Return the [x, y] coordinate for the center point of the cell that contains the specified text.  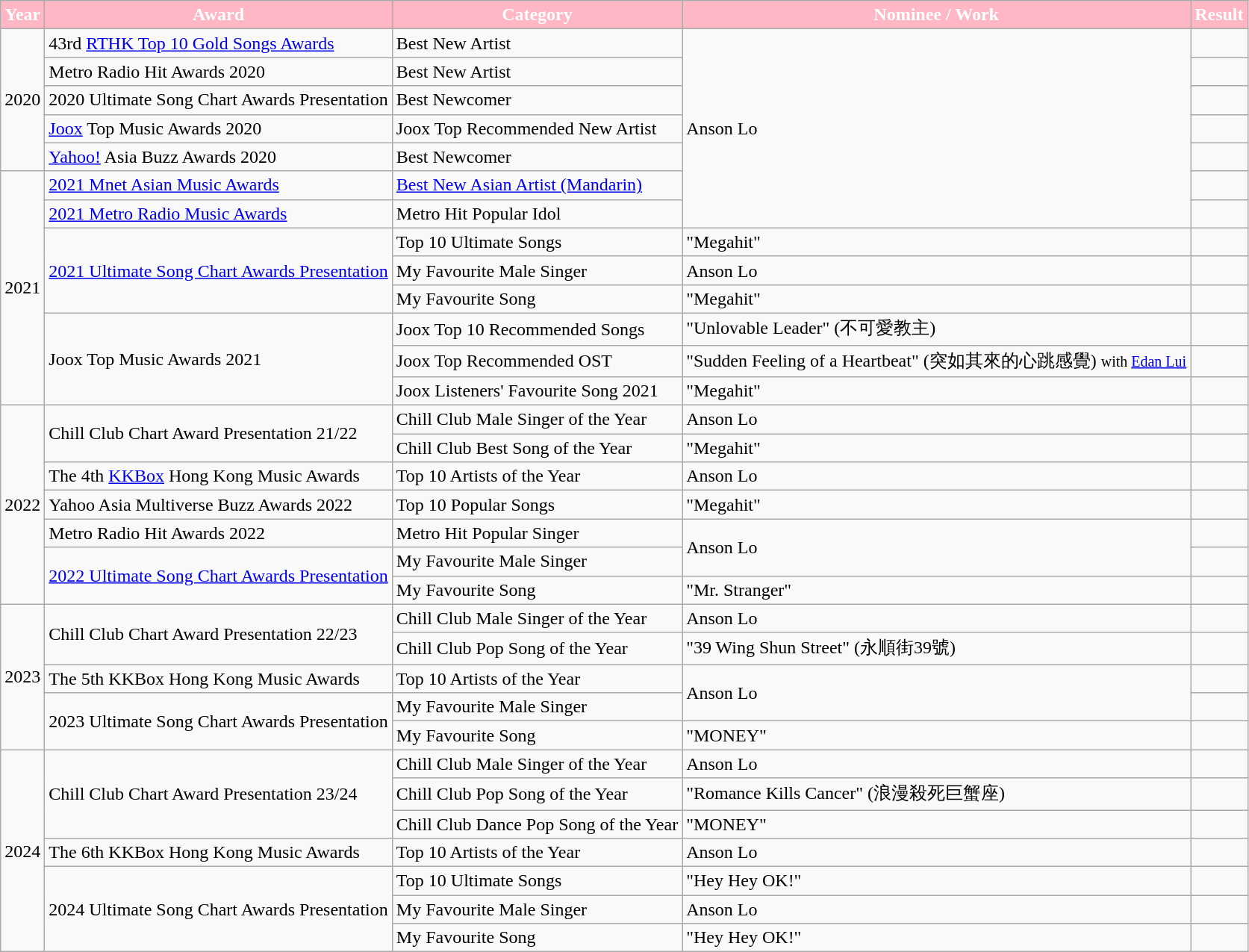
"Sudden Feeling of a Heartbeat" (突如其來的心跳感覺) with Edan Lui [936, 361]
"Mr. Stranger" [936, 590]
Year [22, 15]
Joox Top Recommended OST [537, 361]
2022 [22, 505]
Best New Asian Artist (Mandarin) [537, 185]
2024 Ultimate Song Chart Awards Presentation [218, 909]
43rd RTHK Top 10 Gold Songs Awards [218, 43]
Joox Top Music Awards 2020 [218, 128]
"Unlovable Leader" (不可愛教主) [936, 329]
Chill Club Best Song of the Year [537, 448]
2021 Mnet Asian Music Awards [218, 185]
2020 [22, 100]
Chill Club Dance Pop Song of the Year [537, 824]
2021 Metro Radio Music Awards [218, 214]
Award [218, 15]
Top 10 Popular Songs [537, 505]
"39 Wing Shun Street" (永順街39號) [936, 648]
Joox Listeners' Favourite Song 2021 [537, 391]
Metro Hit Popular Idol [537, 214]
The 6th KKBox Hong Kong Music Awards [218, 853]
2021 [22, 288]
Metro Radio Hit Awards 2022 [218, 533]
Category [537, 15]
The 4th KKBox Hong Kong Music Awards [218, 476]
Metro Hit Popular Singer [537, 533]
Yahoo Asia Multiverse Buzz Awards 2022 [218, 505]
Result [1219, 15]
2024 [22, 851]
2022 Ultimate Song Chart Awards Presentation [218, 576]
Metro Radio Hit Awards 2020 [218, 72]
Joox Top Recommended New Artist [537, 128]
Chill Club Chart Award Presentation 22/23 [218, 635]
Joox Top 10 Recommended Songs [537, 329]
The 5th KKBox Hong Kong Music Awards [218, 679]
Nominee / Work [936, 15]
2020 Ultimate Song Chart Awards Presentation [218, 100]
Joox Top Music Awards 2021 [218, 358]
"Romance Kills Cancer" (浪漫殺死巨蟹座) [936, 794]
2021 Ultimate Song Chart Awards Presentation [218, 270]
2023 [22, 676]
Yahoo! Asia Buzz Awards 2020 [218, 157]
2023 Ultimate Song Chart Awards Presentation [218, 721]
Chill Club Chart Award Presentation 23/24 [218, 794]
Chill Club Chart Award Presentation 21/22 [218, 434]
